Return [x, y] of the center of cell containing provided text 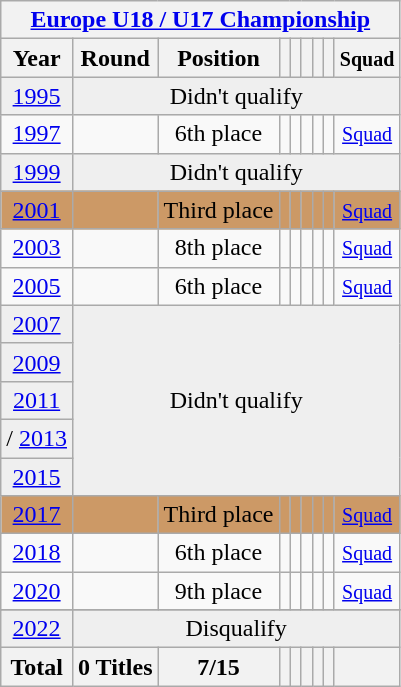
2011 [37, 400]
Total [37, 667]
2020 [37, 591]
Disqualify [236, 629]
0 Titles [115, 667]
Europe U18 / U17 Championship [200, 20]
2005 [37, 286]
1997 [37, 134]
7/15 [218, 667]
Position [218, 58]
1999 [37, 172]
2015 [37, 477]
2017 [37, 515]
1995 [37, 96]
/ 2013 [37, 438]
Round [115, 58]
9th place [218, 591]
2009 [37, 362]
2003 [37, 248]
2007 [37, 324]
8th place [218, 248]
2001 [37, 210]
2022 [37, 629]
2018 [37, 553]
Year [37, 58]
